Extract the (X, Y) coordinate from the center of the cell holding the provided text.  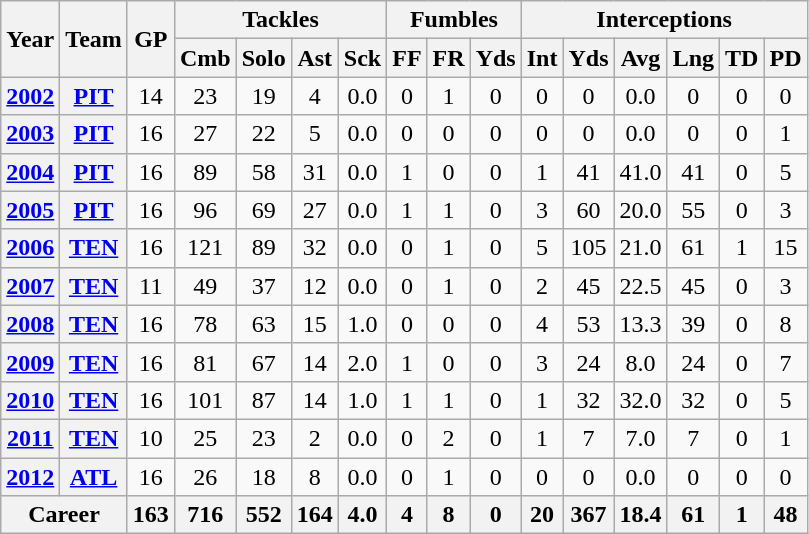
13.3 (640, 324)
39 (693, 324)
Year (30, 39)
32.0 (640, 400)
121 (205, 248)
Avg (640, 58)
GP (150, 39)
2012 (30, 477)
2004 (30, 172)
2007 (30, 286)
22 (264, 134)
2010 (30, 400)
58 (264, 172)
716 (205, 515)
87 (264, 400)
Career (64, 515)
55 (693, 210)
67 (264, 362)
163 (150, 515)
96 (205, 210)
Cmb (205, 58)
63 (264, 324)
11 (150, 286)
8.0 (640, 362)
Lng (693, 58)
552 (264, 515)
21.0 (640, 248)
10 (150, 438)
49 (205, 286)
164 (314, 515)
Int (542, 58)
101 (205, 400)
Tackles (280, 20)
20 (542, 515)
26 (205, 477)
2006 (30, 248)
69 (264, 210)
60 (588, 210)
19 (264, 96)
2009 (30, 362)
31 (314, 172)
Team (94, 39)
78 (205, 324)
2011 (30, 438)
53 (588, 324)
81 (205, 362)
Fumbles (454, 20)
7.0 (640, 438)
FF (407, 58)
Sck (362, 58)
22.5 (640, 286)
4.0 (362, 515)
PD (786, 58)
ATL (94, 477)
12 (314, 286)
18.4 (640, 515)
Interceptions (664, 20)
2005 (30, 210)
2003 (30, 134)
37 (264, 286)
Solo (264, 58)
105 (588, 248)
25 (205, 438)
Ast (314, 58)
2.0 (362, 362)
2008 (30, 324)
FR (448, 58)
367 (588, 515)
18 (264, 477)
TD (742, 58)
41.0 (640, 172)
48 (786, 515)
2002 (30, 96)
20.0 (640, 210)
